Provide the (X, Y) coordinate of the cell's center where the given text is located.  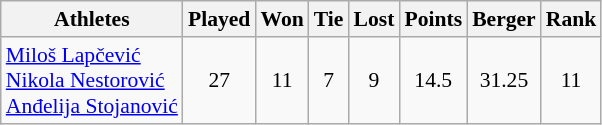
Athletes (92, 19)
Berger (504, 19)
14.5 (433, 80)
Points (433, 19)
Rank (572, 19)
7 (329, 80)
Miloš LapčevićNikola NestorovićAnđelija Stojanović (92, 80)
Lost (374, 19)
Won (282, 19)
31.25 (504, 80)
Played (219, 19)
9 (374, 80)
Tie (329, 19)
27 (219, 80)
